Find where the given text appears and provide that cell's center as [X, Y] coordinate. 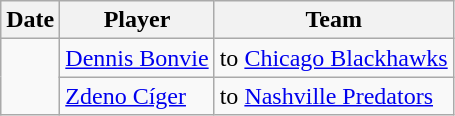
Player [137, 20]
Zdeno Cíger [137, 96]
to Chicago Blackhawks [334, 58]
to Nashville Predators [334, 96]
Team [334, 20]
Dennis Bonvie [137, 58]
Date [30, 20]
